Find where the given text appears and provide that cell's center as [x, y] coordinate. 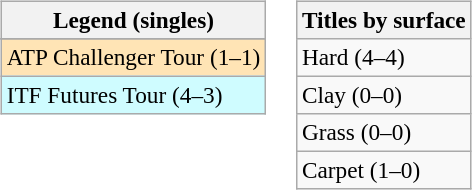
Grass (0–0) [384, 133]
Legend (singles) [133, 20]
ITF Futures Tour (4–3) [133, 95]
Hard (4–4) [384, 57]
Carpet (1–0) [384, 171]
Titles by surface [384, 20]
Clay (0–0) [384, 95]
ATP Challenger Tour (1–1) [133, 57]
